Output the (x, y) coordinate of the center of the cell containing the given text.  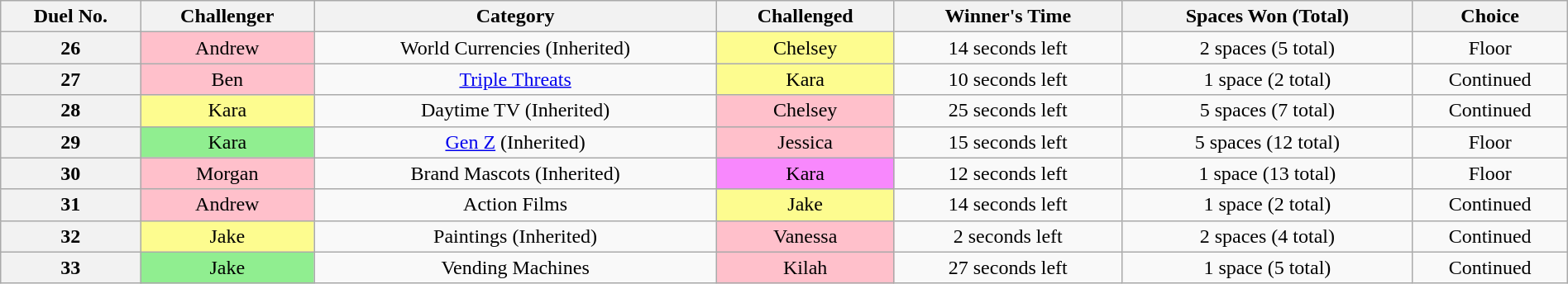
2 spaces (4 total) (1267, 236)
12 seconds left (1008, 173)
29 (71, 142)
Morgan (227, 173)
2 seconds left (1008, 236)
1 space (5 total) (1267, 267)
28 (71, 111)
5 spaces (7 total) (1267, 111)
Brand Mascots (Inherited) (516, 173)
1 space (13 total) (1267, 173)
Paintings (Inherited) (516, 236)
Challenger (227, 17)
27 seconds left (1008, 267)
Winner's Time (1008, 17)
Gen Z (Inherited) (516, 142)
27 (71, 79)
Duel No. (71, 17)
Kilah (806, 267)
2 spaces (5 total) (1267, 48)
5 spaces (12 total) (1267, 142)
32 (71, 236)
25 seconds left (1008, 111)
World Currencies (Inherited) (516, 48)
10 seconds left (1008, 79)
Category (516, 17)
26 (71, 48)
Vending Machines (516, 267)
Choice (1490, 17)
Ben (227, 79)
Spaces Won (Total) (1267, 17)
Vanessa (806, 236)
31 (71, 205)
15 seconds left (1008, 142)
Triple Threats (516, 79)
Daytime TV (Inherited) (516, 111)
Jessica (806, 142)
Action Films (516, 205)
Challenged (806, 17)
30 (71, 173)
33 (71, 267)
